Extract the [x, y] coordinate from the center of the cell holding the provided text.  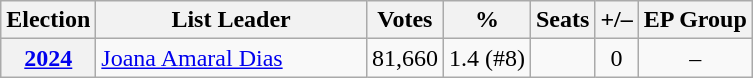
% [486, 20]
Votes [404, 20]
81,660 [404, 58]
Joana Amaral Dias [232, 58]
– [695, 58]
2024 [48, 58]
List Leader [232, 20]
Seats [562, 20]
1.4 (#8) [486, 58]
+/– [616, 20]
0 [616, 58]
Election [48, 20]
EP Group [695, 20]
